For the text-containing cell, return its midpoint in (x, y) coordinate format. 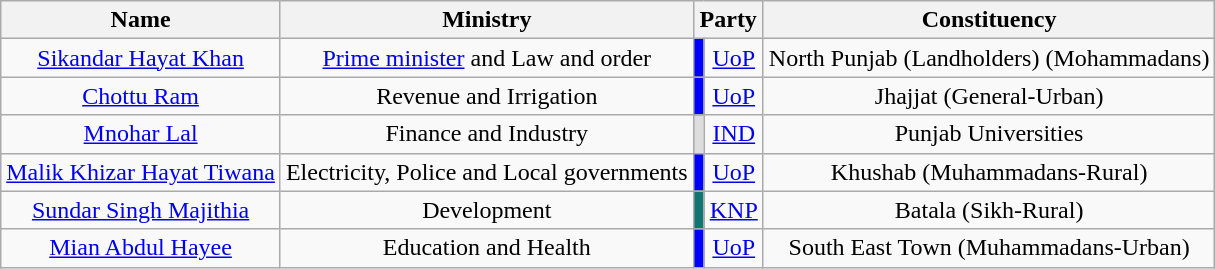
Malik Khizar Hayat Tiwana (141, 172)
Development (486, 210)
Education and Health (486, 248)
Revenue and Irrigation (486, 96)
Ministry (486, 20)
IND (734, 134)
Jhajjat (General-Urban) (989, 96)
Punjab Universities (989, 134)
Mnohar Lal (141, 134)
Mian Abdul Hayee (141, 248)
Name (141, 20)
South East Town (Muhammadans-Urban) (989, 248)
KNP (734, 210)
Party (728, 20)
Khushab (Muhammadans-Rural) (989, 172)
Electricity, Police and Local governments (486, 172)
Finance and Industry (486, 134)
Sikandar Hayat Khan (141, 58)
Batala (Sikh-Rural) (989, 210)
Sundar Singh Majithia (141, 210)
Constituency (989, 20)
North Punjab (Landholders) (Mohammadans) (989, 58)
Chottu Ram (141, 96)
Prime minister and Law and order (486, 58)
